From the cell containing the given text, extract its center point as [x, y] coordinate. 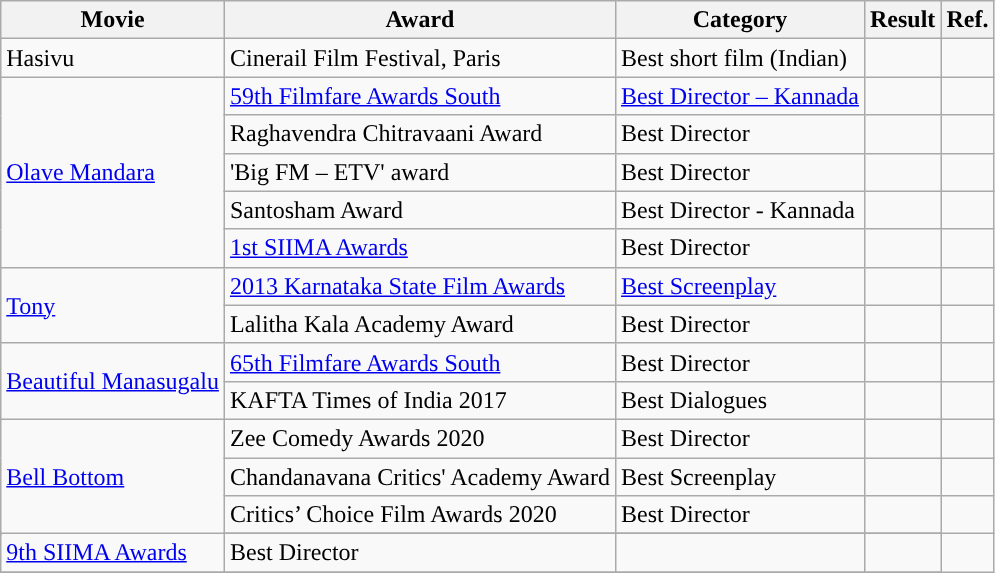
Beautiful Manasugalu [113, 381]
2013 Karnataka State Film Awards [420, 286]
Lalitha Kala Academy Award [420, 324]
'Big FM – ETV' award [420, 172]
9th SIIMA Awards [113, 553]
Category [740, 20]
Chandanavana Critics' Academy Award [420, 477]
Critics’ Choice Film Awards 2020 [420, 515]
Award [420, 20]
Best short film (Indian) [740, 58]
Best Dialogues [740, 400]
Santosham Award [420, 210]
Zee Comedy Awards 2020 [420, 438]
Ref. [968, 20]
Result [902, 20]
Cinerail Film Festival, Paris [420, 58]
Olave Mandara [113, 172]
KAFTA Times of India 2017 [420, 400]
65th Filmfare Awards South [420, 362]
Raghavendra Chitravaani Award [420, 134]
Hasivu [113, 58]
1st SIIMA Awards [420, 248]
59th Filmfare Awards South [420, 96]
Movie [113, 20]
Tony [113, 305]
Best Director - Kannada [740, 210]
Bell Bottom [113, 476]
Best Director – Kannada [740, 96]
